From the cell containing the given text, extract its center point as [x, y] coordinate. 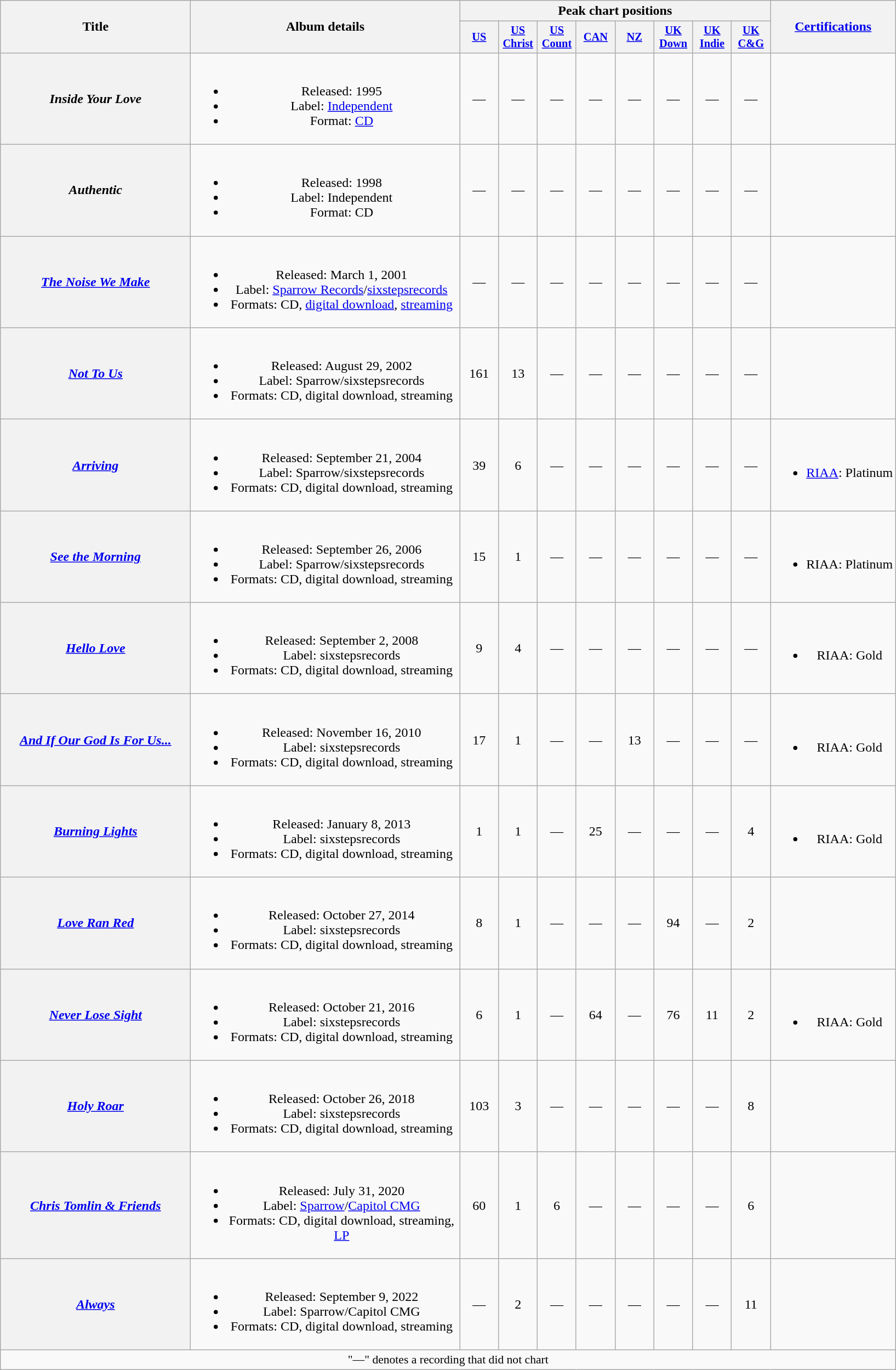
Inside Your Love [95, 99]
Arriving [95, 465]
94 [673, 923]
Released: November 16, 2010Label: sixstepsrecordsFormats: CD, digital download, streaming [326, 740]
Released: January 8, 2013Label: sixstepsrecordsFormats: CD, digital download, streaming [326, 831]
64 [595, 1014]
Chris Tomlin & Friends [95, 1205]
Released: March 1, 2001Label: Sparrow Records/sixstepsrecordsFormats: CD, digital download, streaming [326, 282]
UKIndie [712, 37]
Holy Roar [95, 1106]
Released: September 21, 2004Label: Sparrow/sixstepsrecordsFormats: CD, digital download, streaming [326, 465]
Released: October 21, 2016Label: sixstepsrecordsFormats: CD, digital download, streaming [326, 1014]
Hello Love [95, 648]
UKC&G [751, 37]
Burning Lights [95, 831]
17 [479, 740]
Released: September 26, 2006Label: Sparrow/sixstepsrecordsFormats: CD, digital download, streaming [326, 557]
161 [479, 374]
Album details [326, 27]
CAN [595, 37]
Love Ran Red [95, 923]
Not To Us [95, 374]
Always [95, 1304]
Released: July 31, 2020Label: Sparrow/Capitol CMGFormats: CD, digital download, streaming, LP [326, 1205]
UKDown [673, 37]
Released: 1995Label: IndependentFormat: CD [326, 99]
See the Morning [95, 557]
Released: August 29, 2002Label: Sparrow/sixstepsrecordsFormats: CD, digital download, streaming [326, 374]
25 [595, 831]
103 [479, 1106]
39 [479, 465]
Released: September 2, 2008Label: sixstepsrecordsFormats: CD, digital download, streaming [326, 648]
Released: 1998Label: IndependentFormat: CD [326, 191]
USChrist [518, 37]
US [479, 37]
And If Our God Is For Us... [95, 740]
9 [479, 648]
76 [673, 1014]
60 [479, 1205]
Certifications [833, 27]
NZ [635, 37]
Released: October 27, 2014Label: sixstepsrecordsFormats: CD, digital download, streaming [326, 923]
Never Lose Sight [95, 1014]
3 [518, 1106]
"—" denotes a recording that did not chart [448, 1360]
The Noise We Make [95, 282]
Released: October 26, 2018Label: sixstepsrecordsFormats: CD, digital download, streaming [326, 1106]
USCount [557, 37]
Title [95, 27]
Released: September 9, 2022Label: Sparrow/Capitol CMGFormats: CD, digital download, streaming [326, 1304]
Authentic [95, 191]
15 [479, 557]
Peak chart positions [615, 11]
